Determine the (x, y) coordinate at the center of the cell enclosing the given text.  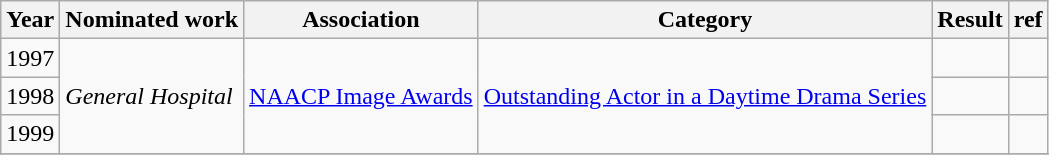
1998 (30, 96)
Nominated work (152, 20)
1997 (30, 58)
Outstanding Actor in a Daytime Drama Series (705, 96)
Category (705, 20)
Association (362, 20)
General Hospital (152, 96)
1999 (30, 134)
Year (30, 20)
ref (1028, 20)
Result (970, 20)
NAACP Image Awards (362, 96)
